Return (x, y) of the center of cell containing provided text 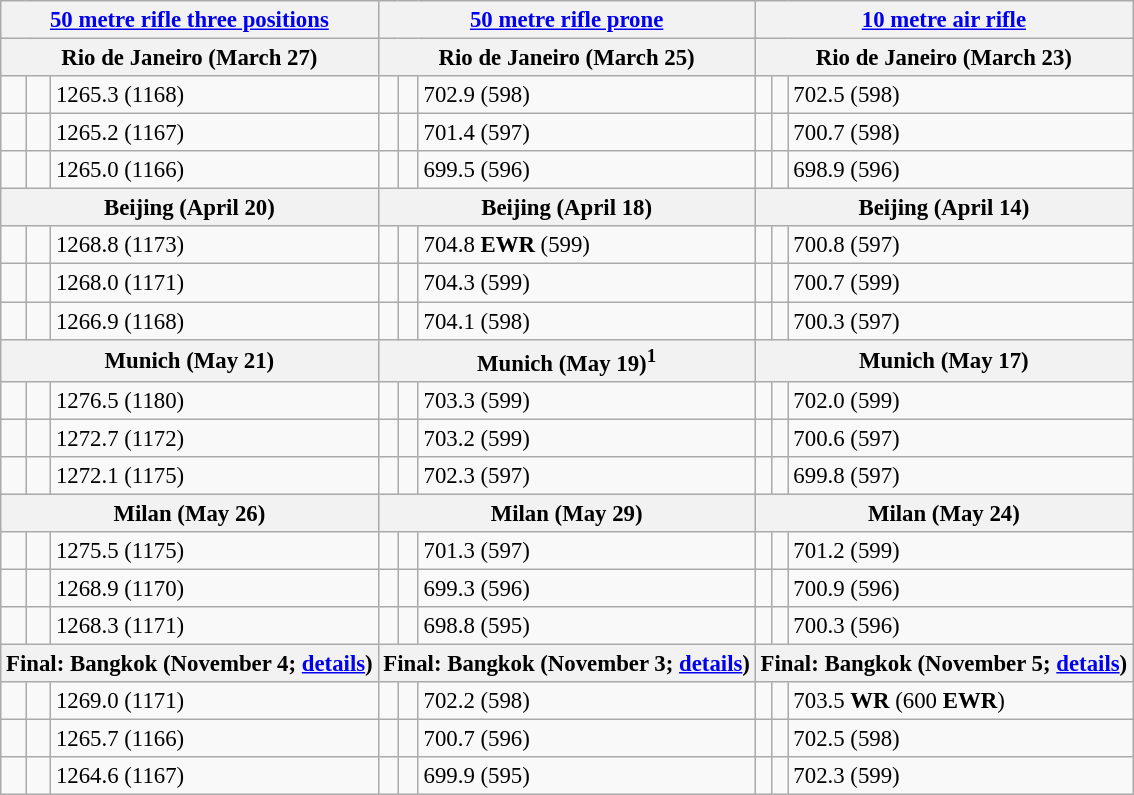
1268.9 (1170) (214, 588)
699.8 (597) (960, 476)
699.3 (596) (586, 588)
700.3 (597) (960, 321)
1265.3 (1168) (214, 95)
700.7 (598) (960, 133)
10 metre air rifle (944, 20)
703.3 (599) (586, 400)
700.9 (596) (960, 588)
1268.3 (1171) (214, 626)
704.3 (599) (586, 283)
Munich (May 21) (190, 360)
Milan (May 24) (944, 513)
Final: Bangkok (November 5; details) (944, 664)
1272.7 (1172) (214, 438)
1264.6 (1167) (214, 776)
Milan (May 26) (190, 513)
Beijing (April 14) (944, 208)
1269.0 (1171) (214, 701)
700.6 (597) (960, 438)
Munich (May 17) (944, 360)
1265.7 (1166) (214, 739)
702.0 (599) (960, 400)
700.7 (596) (586, 739)
Milan (May 29) (566, 513)
699.5 (596) (586, 170)
702.2 (598) (586, 701)
1265.2 (1167) (214, 133)
50 metre rifle three positions (190, 20)
703.5 WR (600 EWR) (960, 701)
704.1 (598) (586, 321)
700.8 (597) (960, 245)
701.4 (597) (586, 133)
703.2 (599) (586, 438)
698.9 (596) (960, 170)
Rio de Janeiro (March 25) (566, 58)
1276.5 (1180) (214, 400)
702.3 (597) (586, 476)
701.3 (597) (586, 551)
1265.0 (1166) (214, 170)
701.2 (599) (960, 551)
Final: Bangkok (November 4; details) (190, 664)
700.7 (599) (960, 283)
Beijing (April 20) (190, 208)
702.9 (598) (586, 95)
1272.1 (1175) (214, 476)
Rio de Janeiro (March 27) (190, 58)
700.3 (596) (960, 626)
1268.8 (1173) (214, 245)
699.9 (595) (586, 776)
Beijing (April 18) (566, 208)
1275.5 (1175) (214, 551)
Munich (May 19)1 (566, 360)
704.8 EWR (599) (586, 245)
698.8 (595) (586, 626)
702.3 (599) (960, 776)
50 metre rifle prone (566, 20)
Final: Bangkok (November 3; details) (566, 664)
Rio de Janeiro (March 23) (944, 58)
1266.9 (1168) (214, 321)
1268.0 (1171) (214, 283)
